Determine the [X, Y] coordinate at the center of the cell enclosing the given text.  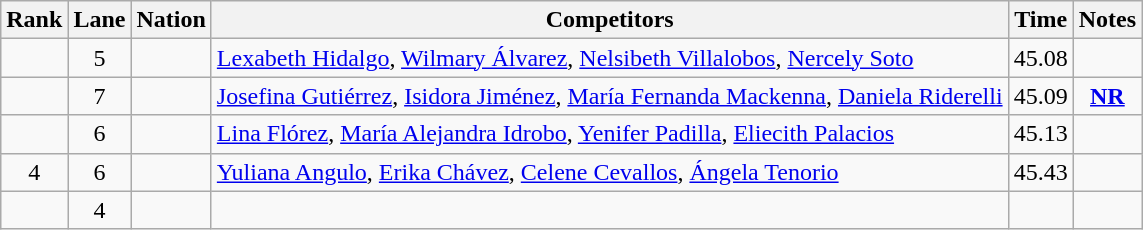
Competitors [610, 20]
Yuliana Angulo, Erika Chávez, Celene Cevallos, Ángela Tenorio [610, 172]
Lina Flórez, María Alejandra Idrobo, Yenifer Padilla, Eliecith Palacios [610, 134]
Rank [34, 20]
Nation [171, 20]
Time [1040, 20]
45.43 [1040, 172]
45.09 [1040, 96]
Lexabeth Hidalgo, Wilmary Álvarez, Nelsibeth Villalobos, Nercely Soto [610, 58]
7 [100, 96]
Notes [1107, 20]
NR [1107, 96]
Lane [100, 20]
45.08 [1040, 58]
45.13 [1040, 134]
5 [100, 58]
Josefina Gutiérrez, Isidora Jiménez, María Fernanda Mackenna, Daniela Riderelli [610, 96]
